Detect which cell encompasses the target text, then output its (x, y) center coordinate. 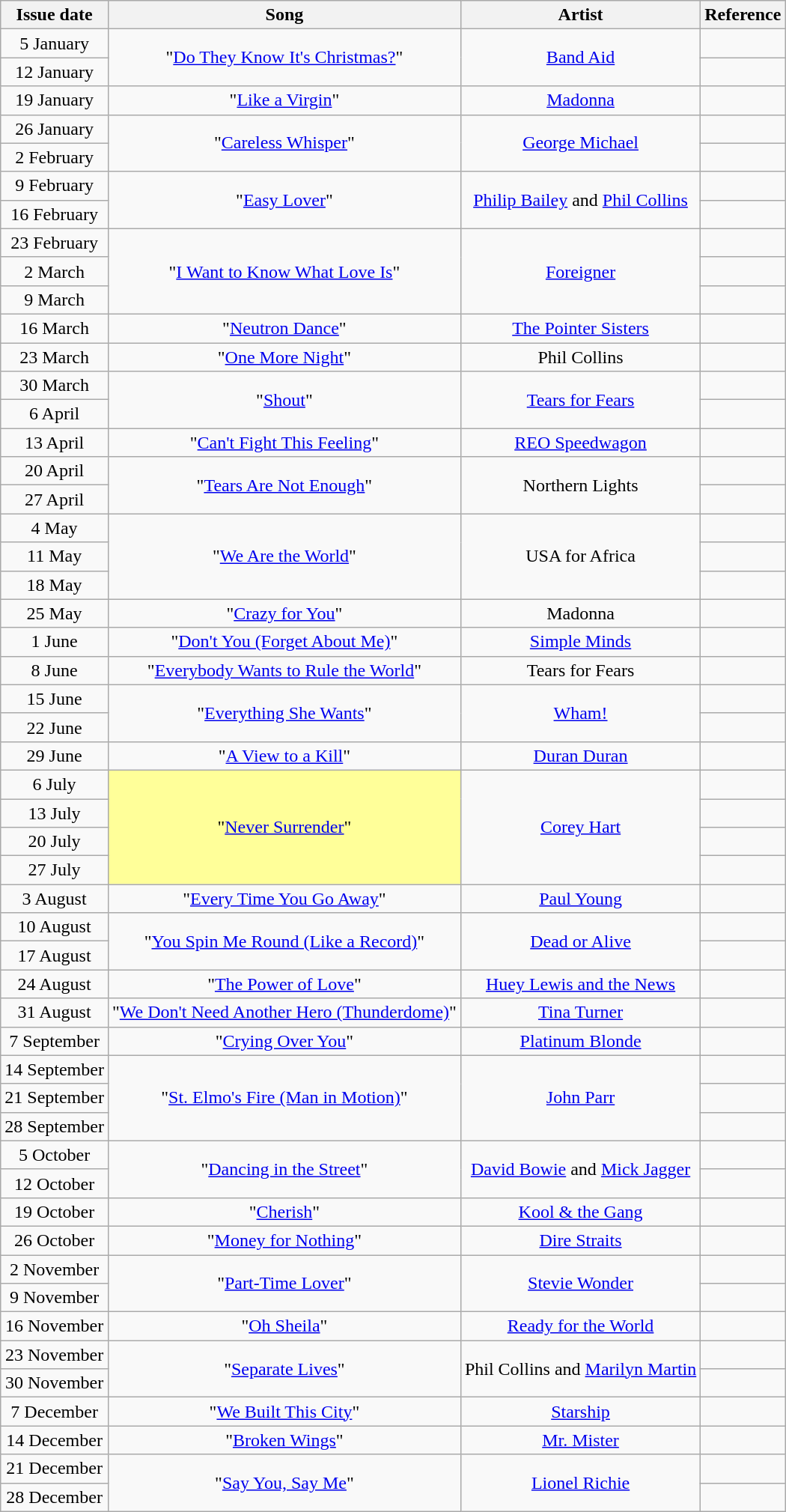
19 January (55, 100)
19 October (55, 1212)
23 March (55, 357)
"A View to a Kill" (284, 756)
16 November (55, 1326)
"Crazy for You" (284, 613)
"We Built This City" (284, 1412)
Starship (580, 1412)
USA for Africa (580, 556)
Simple Minds (580, 642)
Platinum Blonde (580, 1041)
"Never Surrender" (284, 827)
"Dancing in the Street" (284, 1169)
"The Power of Love" (284, 984)
5 October (55, 1155)
25 May (55, 613)
21 December (55, 1469)
Tina Turner (580, 1012)
George Michael (580, 143)
13 July (55, 813)
10 August (55, 927)
20 April (55, 471)
22 June (55, 727)
5 January (55, 43)
Reference (743, 15)
"Money for Nothing" (284, 1240)
"Crying Over You" (284, 1041)
"Cherish" (284, 1212)
"St. Elmo's Fire (Man in Motion)" (284, 1098)
"Everything She Wants" (284, 713)
28 December (55, 1497)
"Every Time You Go Away" (284, 899)
Issue date (55, 15)
16 February (55, 214)
15 June (55, 699)
3 August (55, 899)
Philip Bailey and Phil Collins (580, 200)
REO Speedwagon (580, 443)
The Pointer Sisters (580, 328)
30 November (55, 1383)
"Say You, Say Me" (284, 1483)
26 January (55, 129)
"Do They Know It's Christmas?" (284, 58)
12 October (55, 1183)
Duran Duran (580, 756)
"Tears Are Not Enough" (284, 485)
Phil Collins (580, 357)
"One More Night" (284, 357)
Foreigner (580, 271)
"Can't Fight This Feeling" (284, 443)
Phil Collins and Marilyn Martin (580, 1369)
6 April (55, 414)
"Separate Lives" (284, 1369)
23 February (55, 243)
Dead or Alive (580, 941)
30 March (55, 386)
9 March (55, 300)
Wham! (580, 713)
Artist (580, 15)
2 March (55, 271)
26 October (55, 1240)
Band Aid (580, 58)
Kool & the Gang (580, 1212)
23 November (55, 1355)
21 September (55, 1098)
"We Don't Need Another Hero (Thunderdome)" (284, 1012)
"Easy Lover" (284, 200)
14 December (55, 1440)
18 May (55, 585)
7 September (55, 1041)
29 June (55, 756)
24 August (55, 984)
Mr. Mister (580, 1440)
"Broken Wings" (284, 1440)
28 September (55, 1126)
27 April (55, 500)
8 June (55, 670)
Ready for the World (580, 1326)
"Careless Whisper" (284, 143)
31 August (55, 1012)
Corey Hart (580, 827)
Paul Young (580, 899)
"You Spin Me Round (Like a Record)" (284, 941)
2 February (55, 157)
John Parr (580, 1098)
"Neutron Dance" (284, 328)
17 August (55, 956)
13 April (55, 443)
7 December (55, 1412)
"Like a Virgin" (284, 100)
16 March (55, 328)
"Oh Sheila" (284, 1326)
4 May (55, 528)
David Bowie and Mick Jagger (580, 1169)
1 June (55, 642)
"I Want to Know What Love Is" (284, 271)
2 November (55, 1269)
20 July (55, 842)
"Everybody Wants to Rule the World" (284, 670)
"Don't You (Forget About Me)" (284, 642)
12 January (55, 72)
Huey Lewis and the News (580, 984)
Lionel Richie (580, 1483)
9 February (55, 186)
Dire Straits (580, 1240)
"We Are the World" (284, 556)
6 July (55, 784)
9 November (55, 1298)
Song (284, 15)
27 July (55, 870)
"Shout" (284, 400)
Stevie Wonder (580, 1284)
11 May (55, 556)
"Part-Time Lover" (284, 1284)
Northern Lights (580, 485)
14 September (55, 1069)
